For the text-containing cell, return its midpoint in [X, Y] coordinate format. 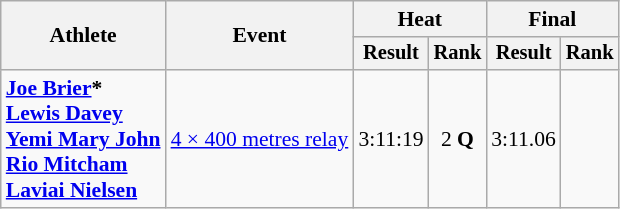
3:11.06 [524, 139]
3:11:19 [390, 139]
4 × 400 metres relay [260, 139]
Event [260, 36]
Final [552, 19]
Athlete [84, 36]
2 Q [458, 139]
Joe Brier*Lewis DaveyYemi Mary JohnRio MitchamLaviai Nielsen [84, 139]
Heat [420, 19]
